Identify which cell holds the provided text, then report its [x, y] central coordinate. 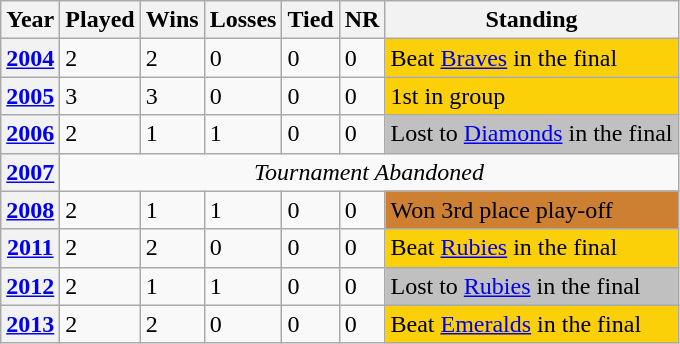
NR [362, 20]
2011 [30, 248]
Wins [172, 20]
2007 [30, 172]
Lost to Diamonds in the final [532, 134]
Year [30, 20]
Tied [310, 20]
Played [100, 20]
Tournament Abandoned [369, 172]
Beat Emeralds in the final [532, 324]
Standing [532, 20]
2008 [30, 210]
2012 [30, 286]
2005 [30, 96]
Won 3rd place play-off [532, 210]
1st in group [532, 96]
Lost to Rubies in the final [532, 286]
2013 [30, 324]
Beat Braves in the final [532, 58]
Beat Rubies in the final [532, 248]
2004 [30, 58]
Losses [243, 20]
2006 [30, 134]
